Return [X, Y] of the center of cell containing provided text 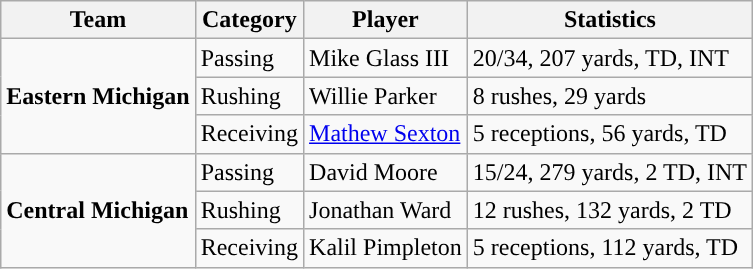
Category [249, 20]
Eastern Michigan [98, 96]
12 rushes, 132 yards, 2 TD [610, 210]
15/24, 279 yards, 2 TD, INT [610, 172]
Statistics [610, 20]
5 receptions, 112 yards, TD [610, 248]
Willie Parker [386, 96]
Jonathan Ward [386, 210]
David Moore [386, 172]
Kalil Pimpleton [386, 248]
8 rushes, 29 yards [610, 96]
Mike Glass III [386, 58]
Team [98, 20]
Central Michigan [98, 210]
5 receptions, 56 yards, TD [610, 134]
Mathew Sexton [386, 134]
20/34, 207 yards, TD, INT [610, 58]
Player [386, 20]
